Return (X, Y) of the center of cell containing provided text 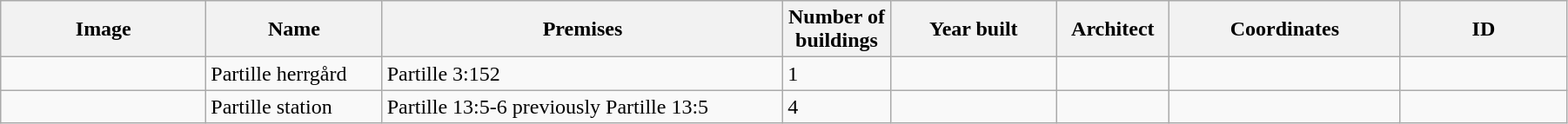
Name (294, 29)
Partille 3:152 (582, 74)
Partille herrgård (294, 74)
Coordinates (1284, 29)
Partille station (294, 107)
Number ofbuildings (837, 29)
Image (104, 29)
ID (1483, 29)
1 (837, 74)
Premises (582, 29)
Architect (1112, 29)
Partille 13:5-6 previously Partille 13:5 (582, 107)
4 (837, 107)
Year built (973, 29)
